From the cell containing the given text, extract its center point as (X, Y) coordinate. 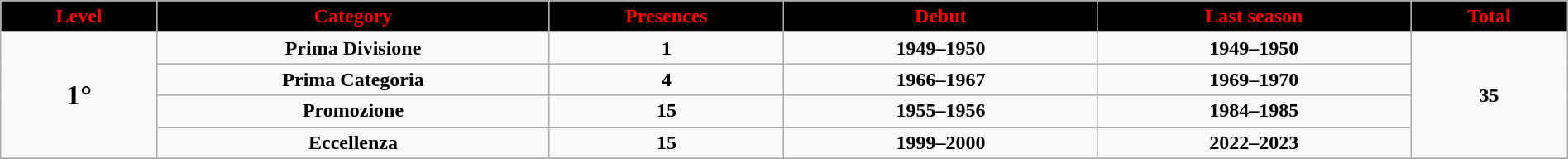
1955–1956 (941, 111)
4 (667, 79)
1 (667, 48)
Debut (941, 17)
1984–1985 (1254, 111)
1999–2000 (941, 142)
Eccellenza (353, 142)
Promozione (353, 111)
Total (1489, 17)
Prima Divisione (353, 48)
Category (353, 17)
Last season (1254, 17)
Prima Categoria (353, 79)
1969–1970 (1254, 79)
1° (79, 95)
1966–1967 (941, 79)
Presences (667, 17)
Level (79, 17)
35 (1489, 95)
2022–2023 (1254, 142)
